Determine the (X, Y) coordinate at the center of the cell enclosing the given text.  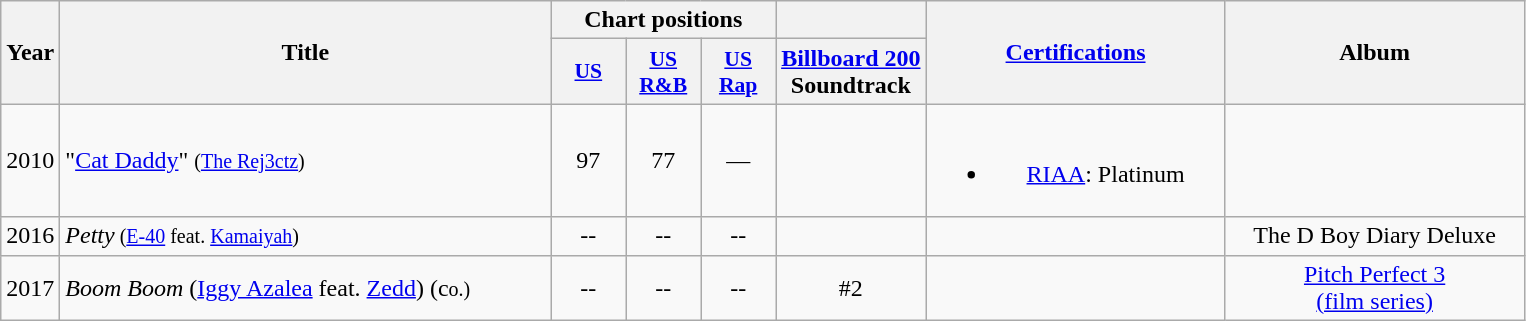
— (738, 160)
Petty (E-40 feat. Kamaiyah) (306, 236)
Pitch Perfect 3(film series) (1374, 288)
US R&B (664, 72)
97 (588, 160)
2017 (30, 288)
Chart positions (664, 20)
2010 (30, 160)
Certifications (1076, 52)
Title (306, 52)
Album (1374, 52)
US (588, 72)
RIAA: Platinum (1076, 160)
77 (664, 160)
"Cat Daddy" (The Rej3ctz) (306, 160)
#2 (851, 288)
Boom Boom (Iggy Azalea feat. Zedd) (co.) (306, 288)
US Rap (738, 72)
2016 (30, 236)
Billboard 200Soundtrack (851, 72)
The D Boy Diary Deluxe (1374, 236)
Year (30, 52)
